Identify which cell holds the provided text, then report its [x, y] central coordinate. 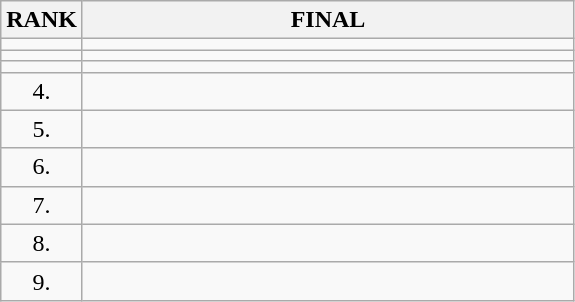
6. [42, 167]
5. [42, 129]
FINAL [328, 20]
9. [42, 281]
RANK [42, 20]
4. [42, 91]
8. [42, 243]
7. [42, 205]
